From the cell containing the given text, extract its center point as [x, y] coordinate. 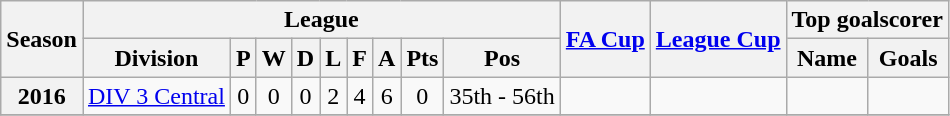
W [274, 58]
P [243, 58]
Top goalscorer [867, 20]
League [321, 20]
Pts [422, 58]
FA Cup [605, 39]
L [334, 58]
35th - 56th [502, 96]
A [386, 58]
DIV 3 Central [156, 96]
2016 [42, 96]
D [305, 58]
F [360, 58]
2 [334, 96]
League Cup [718, 39]
Name [827, 58]
Goals [908, 58]
Division [156, 58]
4 [360, 96]
6 [386, 96]
Pos [502, 58]
Season [42, 39]
